Output the (X, Y) coordinate of the center of the cell containing the given text.  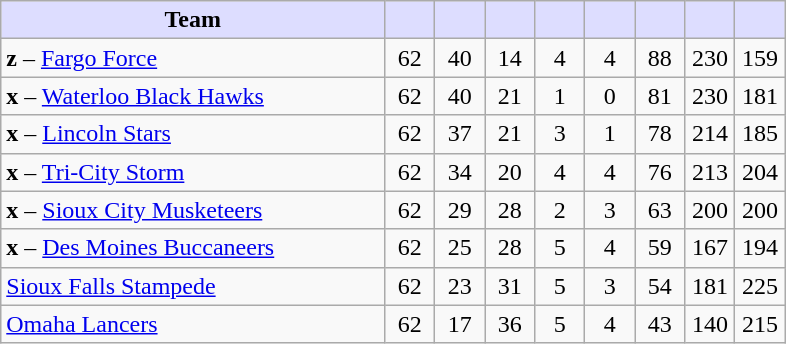
x – Waterloo Black Hawks (193, 96)
x – Tri-City Storm (193, 172)
43 (660, 324)
20 (510, 172)
140 (710, 324)
194 (760, 248)
0 (610, 96)
159 (760, 58)
x – Des Moines Buccaneers (193, 248)
z – Fargo Force (193, 58)
225 (760, 286)
2 (560, 210)
76 (660, 172)
14 (510, 58)
25 (460, 248)
23 (460, 286)
78 (660, 134)
63 (660, 210)
37 (460, 134)
36 (510, 324)
204 (760, 172)
167 (710, 248)
34 (460, 172)
215 (760, 324)
x – Lincoln Stars (193, 134)
81 (660, 96)
Omaha Lancers (193, 324)
185 (760, 134)
59 (660, 248)
Sioux Falls Stampede (193, 286)
Team (193, 20)
31 (510, 286)
88 (660, 58)
213 (710, 172)
29 (460, 210)
17 (460, 324)
214 (710, 134)
54 (660, 286)
x – Sioux City Musketeers (193, 210)
